Extract the (X, Y) coordinate from the center of the cell holding the provided text.  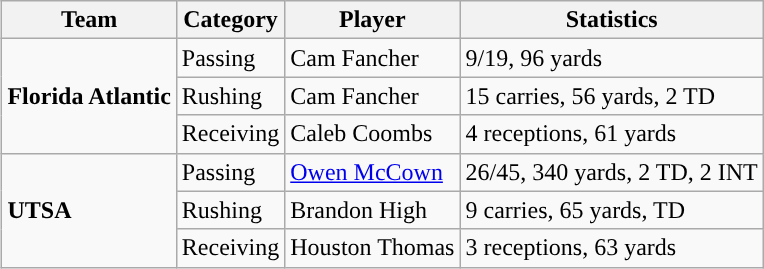
15 carries, 56 yards, 2 TD (612, 96)
Category (230, 20)
UTSA (89, 210)
Florida Atlantic (89, 96)
Brandon High (372, 210)
Player (372, 20)
Caleb Coombs (372, 134)
9 carries, 65 yards, TD (612, 210)
Statistics (612, 20)
Team (89, 20)
4 receptions, 61 yards (612, 134)
Owen McCown (372, 172)
9/19, 96 yards (612, 58)
Houston Thomas (372, 248)
3 receptions, 63 yards (612, 248)
26/45, 340 yards, 2 TD, 2 INT (612, 172)
